Return the [X, Y] coordinate for the center point of the cell that contains the specified text.  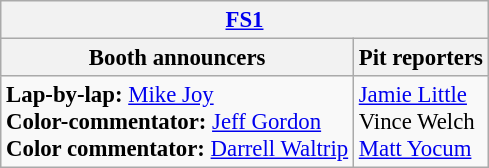
Jamie LittleVince WelchMatt Yocum [420, 122]
Pit reporters [420, 58]
Booth announcers [178, 58]
Lap-by-lap: Mike JoyColor-commentator: Jeff GordonColor commentator: Darrell Waltrip [178, 122]
FS1 [245, 20]
